Determine the (X, Y) coordinate at the center of the cell enclosing the given text.  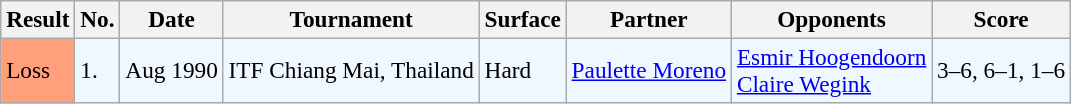
Hard (522, 70)
Opponents (831, 19)
No. (98, 19)
ITF Chiang Mai, Thailand (351, 70)
Surface (522, 19)
Partner (648, 19)
Aug 1990 (172, 70)
1. (98, 70)
Esmir Hoogendoorn Claire Wegink (831, 70)
Tournament (351, 19)
Loss (38, 70)
Paulette Moreno (648, 70)
3–6, 6–1, 1–6 (1002, 70)
Result (38, 19)
Date (172, 19)
Score (1002, 19)
